Pinpoint the cell where the given text exists, returning its [X, Y] midpoint coordinate. 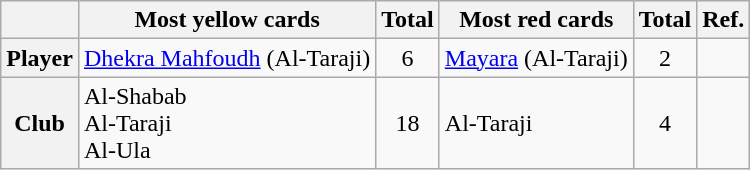
Dhekra Mahfoudh (Al-Taraji) [226, 58]
Al-ShababAl-TarajiAl-Ula [226, 123]
Club [40, 123]
Ref. [724, 20]
18 [408, 123]
4 [665, 123]
Most yellow cards [226, 20]
Most red cards [536, 20]
2 [665, 58]
Al-Taraji [536, 123]
Mayara (Al-Taraji) [536, 58]
6 [408, 58]
Player [40, 58]
